Output the (X, Y) coordinate of the center of the cell containing the given text.  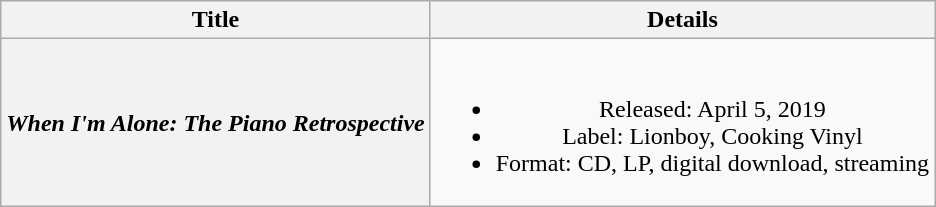
Released: April 5, 2019Label: Lionboy, Cooking VinylFormat: CD, LP, digital download, streaming (682, 122)
Title (216, 20)
Details (682, 20)
When I'm Alone: The Piano Retrospective (216, 122)
